Return [X, Y] of the center of cell containing provided text 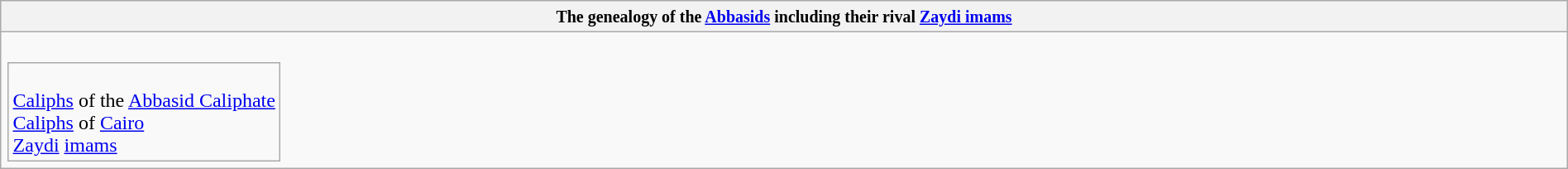
The genealogy of the Abbasids including their rival Zaydi imams [784, 17]
